Determine the [x, y] coordinate at the center of the cell enclosing the given text.  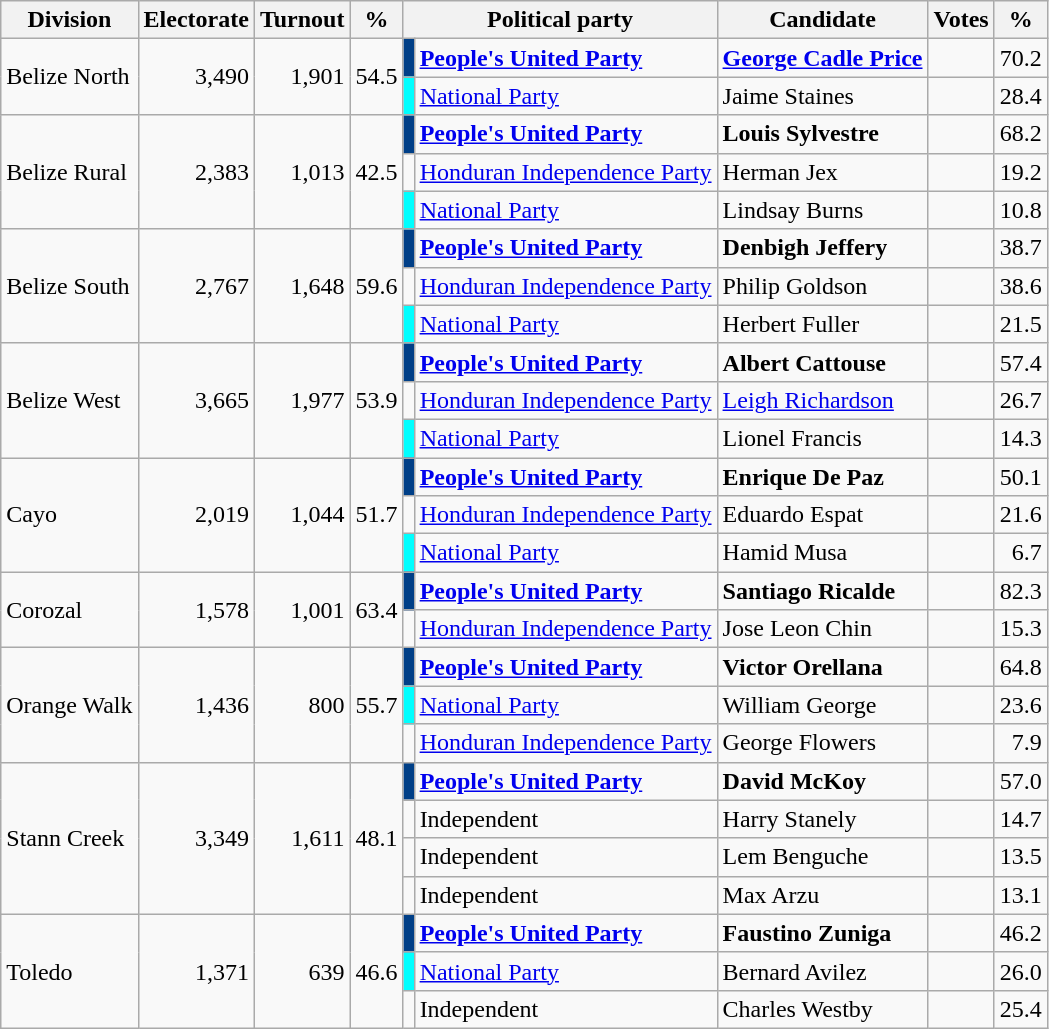
57.0 [1020, 781]
1,436 [196, 705]
Belize South [70, 286]
Division [70, 20]
63.4 [376, 610]
38.7 [1020, 248]
Enrique De Paz [822, 477]
2,383 [196, 172]
Turnout [302, 20]
25.4 [1020, 1009]
Jose Leon Chin [822, 629]
59.6 [376, 286]
26.7 [1020, 400]
639 [302, 971]
Belize West [70, 400]
George Flowers [822, 743]
1,044 [302, 515]
Cayo [70, 515]
64.8 [1020, 667]
Electorate [196, 20]
82.3 [1020, 591]
50.1 [1020, 477]
1,371 [196, 971]
Victor Orellana [822, 667]
Lem Benguche [822, 857]
Orange Walk [70, 705]
Philip Goldson [822, 286]
Albert Cattouse [822, 362]
Belize Rural [70, 172]
3,665 [196, 400]
Max Arzu [822, 895]
7.9 [1020, 743]
Votes [961, 20]
1,013 [302, 172]
21.6 [1020, 515]
Lindsay Burns [822, 210]
6.7 [1020, 553]
Harry Stanely [822, 819]
10.8 [1020, 210]
15.3 [1020, 629]
55.7 [376, 705]
42.5 [376, 172]
28.4 [1020, 96]
2,019 [196, 515]
Herbert Fuller [822, 324]
1,611 [302, 838]
46.2 [1020, 933]
1,648 [302, 286]
57.4 [1020, 362]
38.6 [1020, 286]
Bernard Avilez [822, 971]
3,490 [196, 77]
1,977 [302, 400]
53.9 [376, 400]
1,578 [196, 610]
Jaime Staines [822, 96]
David McKoy [822, 781]
Toledo [70, 971]
Political party [560, 20]
3,349 [196, 838]
Eduardo Espat [822, 515]
2,767 [196, 286]
Hamid Musa [822, 553]
Leigh Richardson [822, 400]
800 [302, 705]
Denbigh Jeffery [822, 248]
William George [822, 705]
1,901 [302, 77]
George Cadle Price [822, 58]
46.6 [376, 971]
21.5 [1020, 324]
1,001 [302, 610]
Lionel Francis [822, 438]
Louis Sylvestre [822, 134]
26.0 [1020, 971]
14.7 [1020, 819]
48.1 [376, 838]
Faustino Zuniga [822, 933]
Corozal [70, 610]
Stann Creek [70, 838]
Candidate [822, 20]
54.5 [376, 77]
68.2 [1020, 134]
23.6 [1020, 705]
Herman Jex [822, 172]
70.2 [1020, 58]
13.5 [1020, 857]
13.1 [1020, 895]
14.3 [1020, 438]
51.7 [376, 515]
Belize North [70, 77]
19.2 [1020, 172]
Charles Westby [822, 1009]
Santiago Ricalde [822, 591]
